Capture the cell that displays the provided text and extract its [x, y] central coordinate. 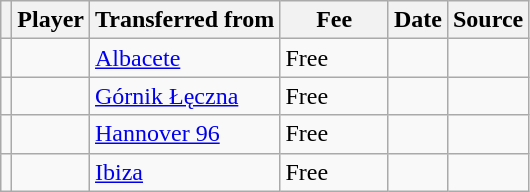
Source [488, 20]
Transferred from [185, 20]
Górnik Łęczna [185, 96]
Ibiza [185, 172]
Fee [334, 20]
Albacete [185, 58]
Date [418, 20]
Player [51, 20]
Hannover 96 [185, 134]
